Capture the cell that displays the provided text and extract its (X, Y) central coordinate. 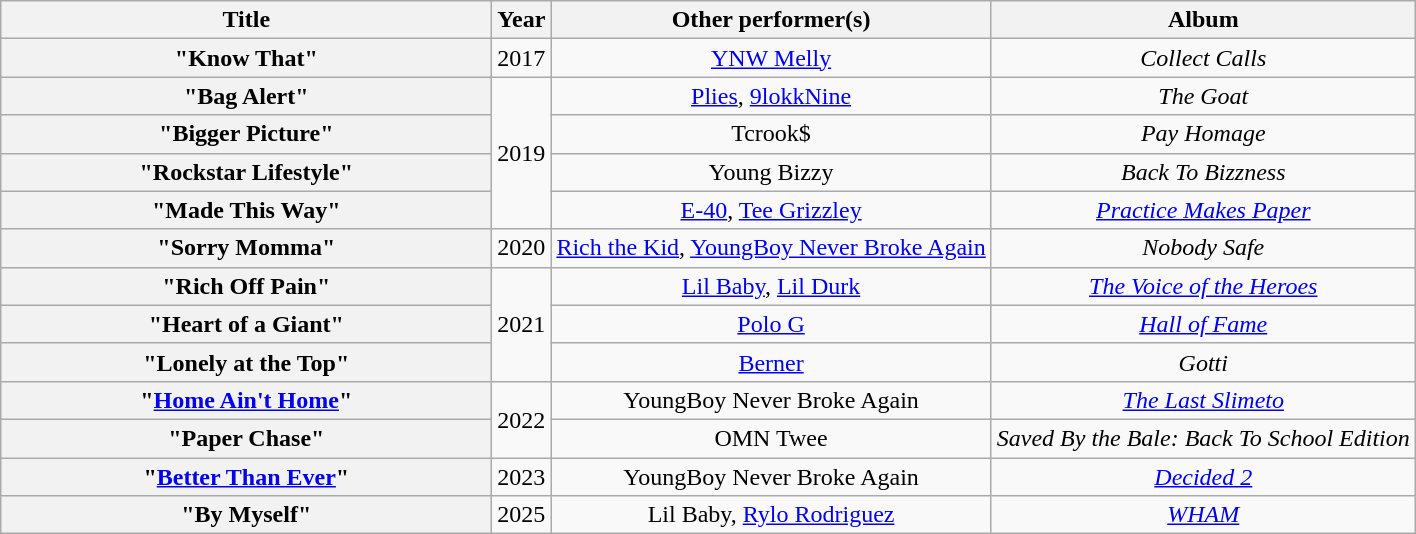
Berner (771, 362)
Plies, 9lokkNine (771, 96)
Lil Baby, Rylo Rodriguez (771, 515)
"Lonely at the Top" (246, 362)
"Sorry Momma" (246, 248)
"Made This Way" (246, 210)
Year (522, 20)
The Voice of the Heroes (1203, 286)
Young Bizzy (771, 172)
Title (246, 20)
Tcrook$ (771, 134)
2019 (522, 153)
Hall of Fame (1203, 324)
The Last Slimeto (1203, 400)
Gotti (1203, 362)
2022 (522, 419)
Pay Homage (1203, 134)
2021 (522, 324)
2023 (522, 477)
Decided 2 (1203, 477)
YNW Melly (771, 58)
"Heart of a Giant" (246, 324)
"Better Than Ever" (246, 477)
"Rockstar Lifestyle" (246, 172)
2017 (522, 58)
WHAM (1203, 515)
"By Myself" (246, 515)
E-40, Tee Grizzley (771, 210)
"Bag Alert" (246, 96)
"Bigger Picture" (246, 134)
"Know That" (246, 58)
2025 (522, 515)
Rich the Kid, YoungBoy Never Broke Again (771, 248)
Other performer(s) (771, 20)
Lil Baby, Lil Durk (771, 286)
Album (1203, 20)
OMN Twee (771, 438)
Polo G (771, 324)
Collect Calls (1203, 58)
"Rich Off Pain" (246, 286)
"Paper Chase" (246, 438)
The Goat (1203, 96)
Saved By the Bale: Back To School Edition (1203, 438)
Nobody Safe (1203, 248)
Back To Bizzness (1203, 172)
2020 (522, 248)
Practice Makes Paper (1203, 210)
"Home Ain't Home" (246, 400)
